Scan for the cell matching the given text and deliver its [x, y] coordinate at center. 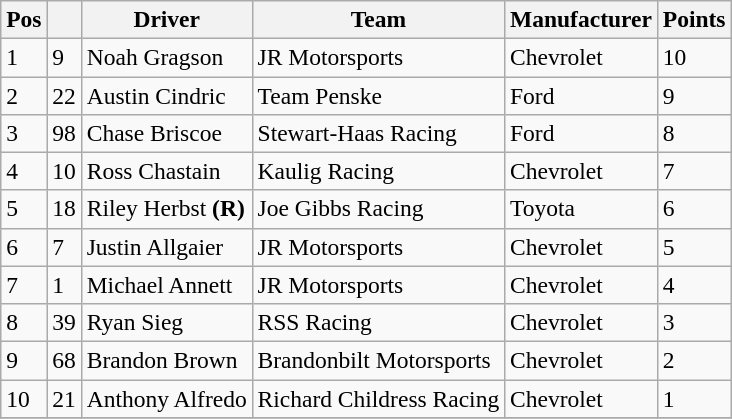
Joe Gibbs Racing [378, 209]
68 [64, 360]
Brandonbilt Motorsports [378, 360]
98 [64, 133]
Manufacturer [582, 19]
18 [64, 209]
22 [64, 95]
Points [694, 19]
Michael Annett [166, 285]
Team Penske [378, 95]
Richard Childress Racing [378, 398]
Noah Gragson [166, 57]
Ryan Sieg [166, 322]
Chase Briscoe [166, 133]
Anthony Alfredo [166, 398]
Justin Allgaier [166, 247]
21 [64, 398]
RSS Racing [378, 322]
Kaulig Racing [378, 171]
Driver [166, 19]
Stewart-Haas Racing [378, 133]
Ross Chastain [166, 171]
Team [378, 19]
Riley Herbst (R) [166, 209]
Toyota [582, 209]
Pos [24, 19]
39 [64, 322]
Brandon Brown [166, 360]
Austin Cindric [166, 95]
